Identify which cell holds the provided text, then report its (x, y) central coordinate. 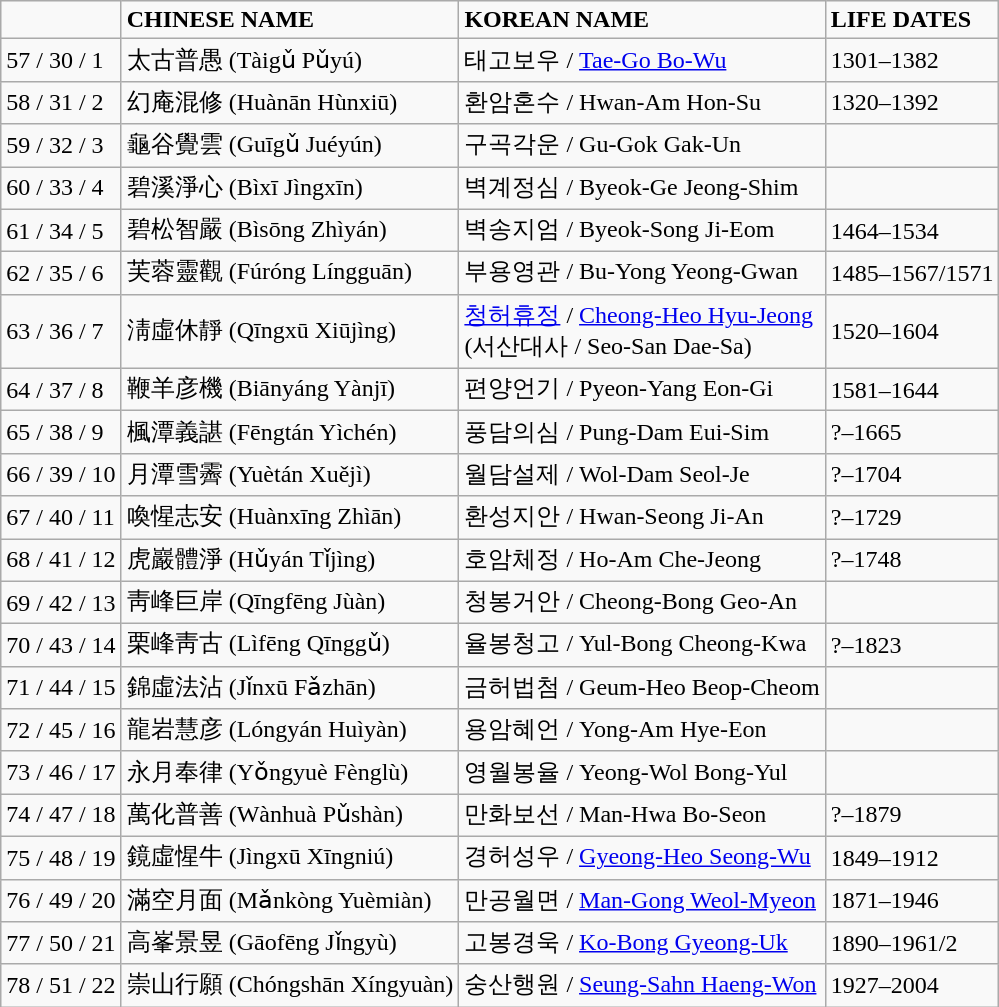
환성지안 / Hwan-Seong Ji-An (642, 518)
萬化普善 (Wànhuà Pǔshàn) (290, 816)
영월봉율 / Yeong-Wol Bong-Yul (642, 772)
만화보선 / Man-Hwa Bo-Seon (642, 816)
淸虛休靜 (Qīngxū Xiūjìng) (290, 331)
58 / 31 / 2 (61, 102)
경허성우 / Gyeong-Heo Seong-Wu (642, 858)
74 / 47 / 18 (61, 816)
LIFE DATES (912, 20)
호암체정 / Ho-Am Che-Jeong (642, 560)
만공월면 / Man-Gong Weol-Myeon (642, 900)
1301–1382 (912, 60)
高峯景昱 (Gāofēng Jǐngyù) (290, 944)
63 / 36 / 7 (61, 331)
1849–1912 (912, 858)
KOREAN NAME (642, 20)
태고보우 / Tae-Go Bo-Wu (642, 60)
72 / 45 / 16 (61, 730)
1485–1567/1571 (912, 274)
崇山行願 (Chóngshān Xíngyuàn) (290, 986)
숭산행원 / Seung-Sahn Haeng-Won (642, 986)
龜谷覺雲 (Guīgǔ Juéyún) (290, 146)
편양언기 / Pyeon-Yang Eon-Gi (642, 390)
61 / 34 / 5 (61, 230)
1520–1604 (912, 331)
청허휴정 / Cheong-Heo Hyu-Jeong(서산대사 / Seo-San Dae-Sa) (642, 331)
錦虛法沾 (Jǐnxū Fǎzhān) (290, 688)
용암혜언 / Yong-Am Hye-Eon (642, 730)
62 / 35 / 6 (61, 274)
77 / 50 / 21 (61, 944)
64 / 37 / 8 (61, 390)
?–1665 (912, 432)
月潭雪霽 (Yuètán Xuějì) (290, 474)
芙蓉靈觀 (Fúróng Língguān) (290, 274)
78 / 51 / 22 (61, 986)
滿空月面 (Mǎnkòng Yuèmiàn) (290, 900)
66 / 39 / 10 (61, 474)
鞭羊彦機 (Biānyáng Yànjī) (290, 390)
고봉경욱 / Ko-Bong Gyeong-Uk (642, 944)
풍담의심 / Pung-Dam Eui-Sim (642, 432)
70 / 43 / 14 (61, 646)
CHINESE NAME (290, 20)
57 / 30 / 1 (61, 60)
벽송지엄 / Byeok-Song Ji-Eom (642, 230)
?–1748 (912, 560)
1871–1946 (912, 900)
喚惺志安 (Huànxīng Zhìān) (290, 518)
71 / 44 / 15 (61, 688)
청봉거안 / Cheong-Bong Geo-An (642, 602)
부용영관 / Bu-Yong Yeong-Gwan (642, 274)
鏡虛惺牛 (Jìngxū Xīngniú) (290, 858)
68 / 41 / 12 (61, 560)
?–1729 (912, 518)
율봉청고 / Yul-Bong Cheong-Kwa (642, 646)
월담설제 / Wol-Dam Seol-Je (642, 474)
?–1823 (912, 646)
76 / 49 / 20 (61, 900)
?–1879 (912, 816)
碧溪淨心 (Bìxī Jìngxīn) (290, 188)
楓潭義諶 (Fēngtán Yìchén) (290, 432)
환암혼수 / Hwan-Am Hon-Su (642, 102)
60 / 33 / 4 (61, 188)
1464–1534 (912, 230)
碧松智嚴 (Bìsōng Zhìyán) (290, 230)
구곡각운 / Gu-Gok Gak-Un (642, 146)
75 / 48 / 19 (61, 858)
1581–1644 (912, 390)
73 / 46 / 17 (61, 772)
靑峰巨岸 (Qīngfēng Jùàn) (290, 602)
幻庵混修 (Huànān Hùnxiū) (290, 102)
벽계정심 / Byeok-Ge Jeong-Shim (642, 188)
栗峰靑古 (Lìfēng Qīnggǔ) (290, 646)
?–1704 (912, 474)
太古普愚 (Tàigǔ Pǔyú) (290, 60)
금허법첨 / Geum-Heo Beop-Cheom (642, 688)
59 / 32 / 3 (61, 146)
69 / 42 / 13 (61, 602)
虎巖體淨 (Hǔyán Tǐjìng) (290, 560)
67 / 40 / 11 (61, 518)
1320–1392 (912, 102)
龍岩慧彦 (Lóngyán Huìyàn) (290, 730)
1890–1961/2 (912, 944)
65 / 38 / 9 (61, 432)
永月奉律 (Yǒngyuè Fènglù) (290, 772)
1927–2004 (912, 986)
